Output the [x, y] coordinate of the center of the cell containing the given text.  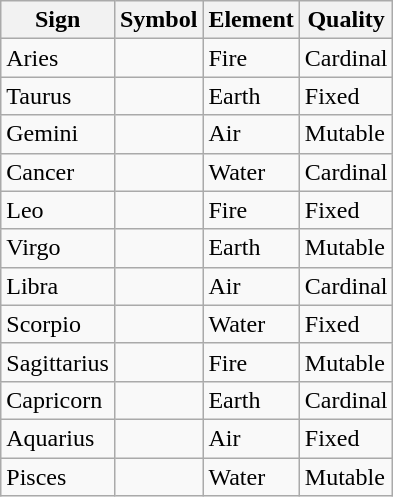
Symbol [158, 20]
Libra [58, 286]
Gemini [58, 134]
Sign [58, 20]
Pisces [58, 477]
Scorpio [58, 324]
Aquarius [58, 438]
Taurus [58, 96]
Cancer [58, 172]
Sagittarius [58, 362]
Element [251, 20]
Leo [58, 210]
Capricorn [58, 400]
Virgo [58, 248]
Quality [346, 20]
Aries [58, 58]
